Search for the cell housing the specified text and yield its [x, y] center coordinate. 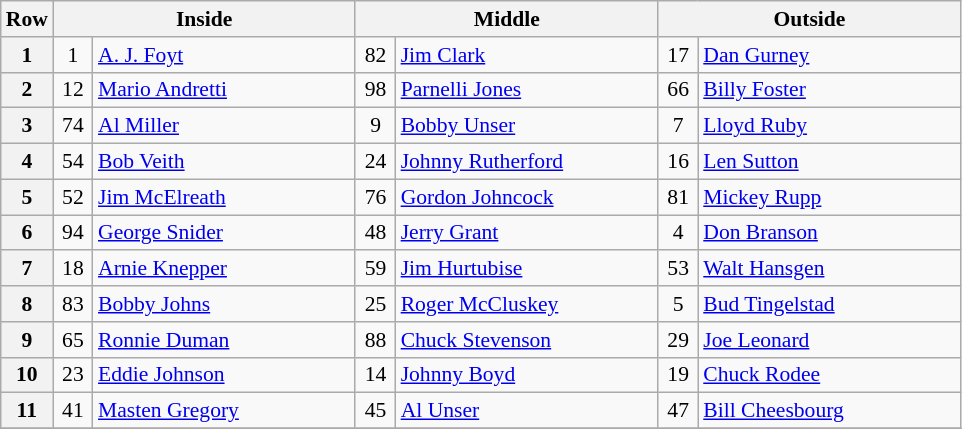
6 [27, 233]
19 [678, 375]
3 [27, 126]
48 [375, 233]
52 [73, 197]
11 [27, 411]
Parnelli Jones [527, 90]
A. J. Foyt [224, 55]
Bobby Unser [527, 126]
Dan Gurney [829, 55]
Jim McElreath [224, 197]
Chuck Stevenson [527, 340]
8 [27, 304]
Johnny Boyd [527, 375]
Al Miller [224, 126]
Bill Cheesbourg [829, 411]
59 [375, 269]
53 [678, 269]
10 [27, 375]
Billy Foster [829, 90]
Jerry Grant [527, 233]
Mickey Rupp [829, 197]
Walt Hansgen [829, 269]
88 [375, 340]
Mario Andretti [224, 90]
94 [73, 233]
Row [27, 19]
Johnny Rutherford [527, 162]
45 [375, 411]
Eddie Johnson [224, 375]
Gordon Johncock [527, 197]
Arnie Knepper [224, 269]
74 [73, 126]
Masten Gregory [224, 411]
12 [73, 90]
16 [678, 162]
83 [73, 304]
Chuck Rodee [829, 375]
Don Branson [829, 233]
George Snider [224, 233]
Al Unser [527, 411]
Len Sutton [829, 162]
Ronnie Duman [224, 340]
Outside [810, 19]
Joe Leonard [829, 340]
82 [375, 55]
2 [27, 90]
Bud Tingelstad [829, 304]
76 [375, 197]
47 [678, 411]
Roger McCluskey [527, 304]
Jim Hurtubise [527, 269]
25 [375, 304]
66 [678, 90]
41 [73, 411]
18 [73, 269]
29 [678, 340]
Inside [204, 19]
Middle [506, 19]
17 [678, 55]
Lloyd Ruby [829, 126]
Bobby Johns [224, 304]
81 [678, 197]
24 [375, 162]
14 [375, 375]
65 [73, 340]
23 [73, 375]
Bob Veith [224, 162]
54 [73, 162]
98 [375, 90]
Jim Clark [527, 55]
